Return the [X, Y] coordinate for the center point of the cell that contains the specified text.  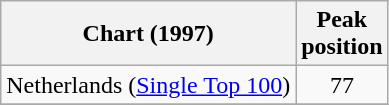
Peakposition [342, 34]
Chart (1997) [148, 34]
Netherlands (Single Top 100) [148, 85]
77 [342, 85]
